For the text-containing cell, return its midpoint in (X, Y) coordinate format. 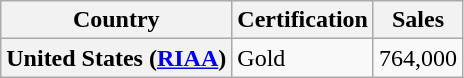
764,000 (418, 58)
Country (116, 20)
Sales (418, 20)
Certification (303, 20)
Gold (303, 58)
United States (RIAA) (116, 58)
